Output the (x, y) coordinate of the center of the cell containing the given text.  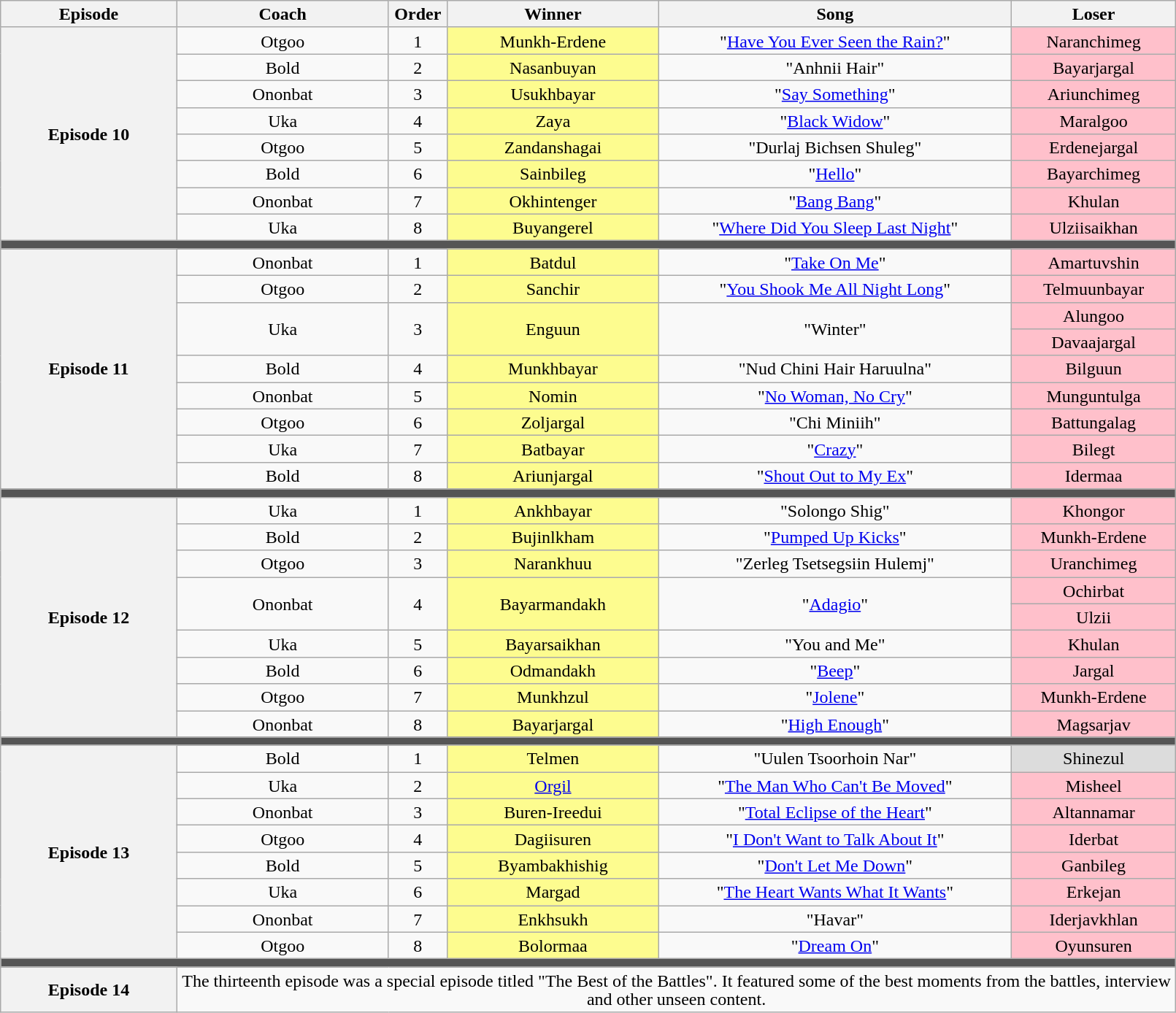
Episode 13 (89, 852)
Idermaa (1094, 476)
Erkejan (1094, 892)
Alungoo (1094, 315)
"High Enough" (835, 724)
Enguun (553, 328)
Loser (1094, 15)
Ankhbayar (553, 511)
Ariunchimeg (1094, 93)
Telmen (553, 759)
Episode 12 (89, 617)
Okhintenger (553, 201)
Munkhzul (553, 698)
"Say Something" (835, 93)
"Durlaj Bichsen Shuleg" (835, 147)
Episode 14 (89, 990)
"Pumped Up Kicks" (835, 537)
"Uulen Tsoorhoin Nar" (835, 759)
"Total Eclipse of the Heart" (835, 812)
Zaya (553, 121)
"Anhnii Hair" (835, 67)
"Black Widow" (835, 121)
Iderbat (1094, 839)
Batbayar (553, 450)
Ochirbat (1094, 591)
Magsarjav (1094, 724)
Telmuunbayar (1094, 289)
"Zerleg Tsetsegsiin Hulemj" (835, 563)
"Beep" (835, 670)
Usukhbayar (553, 93)
Bolormaa (553, 946)
Ariunjargal (553, 476)
Altannamar (1094, 812)
"Solongo Shig" (835, 511)
Battungalag (1094, 422)
Bilguun (1094, 369)
Margad (553, 892)
"Jolene" (835, 698)
Jargal (1094, 670)
"Nud Chini Hair Haruulna" (835, 369)
Byambakhishig (553, 866)
"The Heart Wants What It Wants" (835, 892)
Batdul (553, 263)
Oyunsuren (1094, 946)
Munkhbayar (553, 369)
Coach (283, 15)
"Chi Miniih" (835, 422)
Davaajargal (1094, 343)
Bujinlkham (553, 537)
Amartuvshin (1094, 263)
Zoljargal (553, 422)
Episode 10 (89, 134)
Bayarsaikhan (553, 644)
Buyangerel (553, 228)
Uranchimeg (1094, 563)
Enkhsukh (553, 918)
"Crazy" (835, 450)
Khongor (1094, 511)
Dagiisuren (553, 839)
Ulziisaikhan (1094, 228)
Sainbileg (553, 174)
Episode (89, 15)
Bilegt (1094, 450)
Odmandakh (553, 670)
"Have You Ever Seen the Rain?" (835, 41)
Zandanshagai (553, 147)
Winner (553, 15)
Order (418, 15)
Ganbileg (1094, 866)
Naranchimeg (1094, 41)
Narankhuu (553, 563)
"Winter" (835, 328)
"Shout Out to My Ex" (835, 476)
Nomin (553, 396)
Erdenejargal (1094, 147)
Shinezul (1094, 759)
Episode 11 (89, 369)
"I Don't Want to Talk About It" (835, 839)
"You Shook Me All Night Long" (835, 289)
Ulzii (1094, 617)
Iderjavkhlan (1094, 918)
Munguntulga (1094, 396)
Bayarmandakh (553, 604)
"Take On Me" (835, 263)
Song (835, 15)
Sanchir (553, 289)
Maralgoo (1094, 121)
"Hello" (835, 174)
"Don't Let Me Down" (835, 866)
"Havar" (835, 918)
Orgil (553, 785)
"Where Did You Sleep Last Night" (835, 228)
"Adagio" (835, 604)
Misheel (1094, 785)
Bayarchimeg (1094, 174)
"The Man Who Can't Be Moved" (835, 785)
"No Woman, No Cry" (835, 396)
"Dream On" (835, 946)
"Bang Bang" (835, 201)
Buren-Ireedui (553, 812)
Nasanbuyan (553, 67)
"You and Me" (835, 644)
